Return the [X, Y] coordinate for the center point of the cell that contains the specified text.  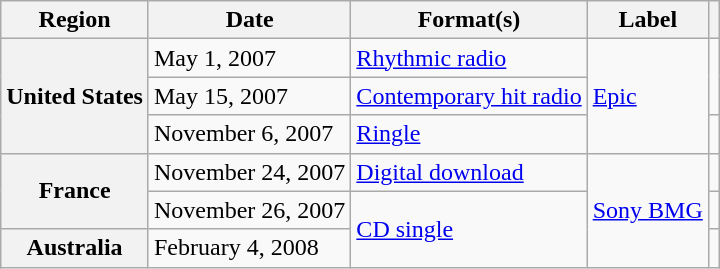
Format(s) [469, 20]
Digital download [469, 172]
Label [648, 20]
Rhythmic radio [469, 58]
Epic [648, 96]
February 4, 2008 [249, 248]
November 6, 2007 [249, 134]
Region [75, 20]
May 15, 2007 [249, 96]
United States [75, 96]
Ringle [469, 134]
November 24, 2007 [249, 172]
France [75, 191]
November 26, 2007 [249, 210]
Sony BMG [648, 210]
Australia [75, 248]
May 1, 2007 [249, 58]
Contemporary hit radio [469, 96]
CD single [469, 229]
Date [249, 20]
